Locate the cell with the specified text and output its [X, Y] center coordinate. 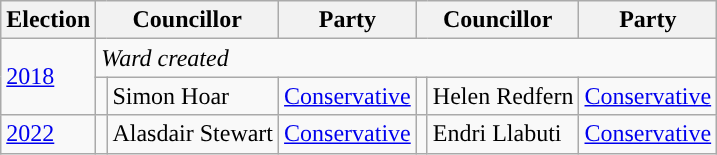
Helen Redfern [503, 96]
2022 [48, 134]
Election [48, 20]
Endri Llabuti [503, 134]
Alasdair Stewart [193, 134]
Ward created [406, 58]
Simon Hoar [193, 96]
2018 [48, 77]
